Search for the cell housing the specified text and yield its [x, y] center coordinate. 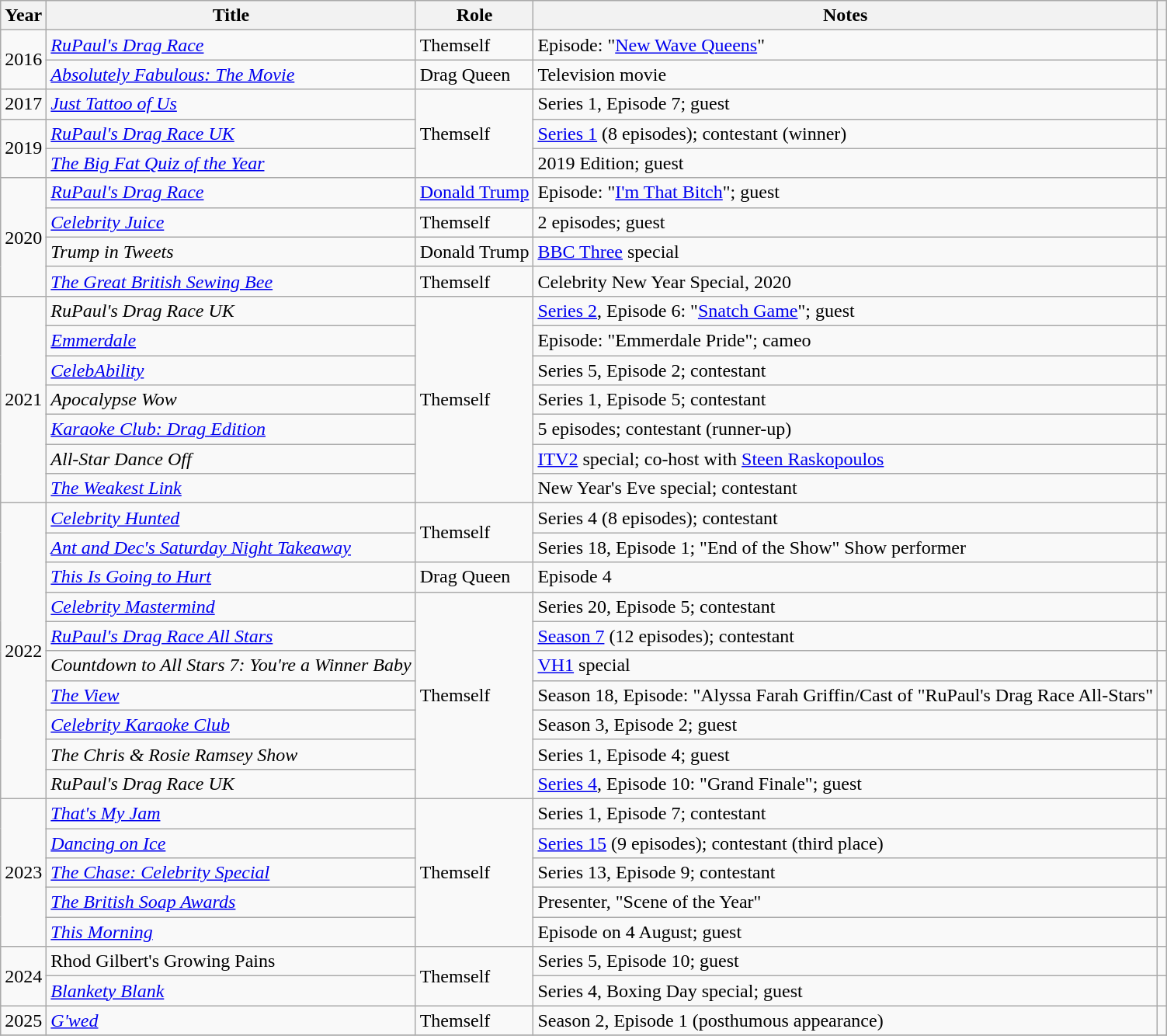
Title [231, 16]
Celebrity Juice [231, 222]
Season 3, Episode 2; guest [846, 725]
All-Star Dance Off [231, 459]
Series 13, Episode 9; contestant [846, 873]
Series 1 (8 episodes); contestant (winner) [846, 134]
Series 4, Episode 10: "Grand Finale"; guest [846, 784]
Apocalypse Wow [231, 400]
Episode 4 [846, 577]
Television movie [846, 75]
Emmerdale [231, 340]
Series 15 (9 episodes); contestant (third place) [846, 843]
2017 [23, 104]
Dancing on Ice [231, 843]
RuPaul's Drag Race All Stars [231, 636]
Series 18, Episode 1; "End of the Show" Show performer [846, 548]
ITV2 special; co-host with Steen Raskopoulos [846, 459]
2019 Edition; guest [846, 163]
Ant and Dec's Saturday Night Takeaway [231, 548]
Role [474, 16]
CelebAbility [231, 370]
2021 [23, 399]
The Big Fat Quiz of the Year [231, 163]
Series 1, Episode 7; contestant [846, 813]
BBC Three special [846, 252]
Series 4 (8 episodes); contestant [846, 518]
New Year's Eve special; contestant [846, 488]
2025 [23, 1020]
Year [23, 16]
The View [231, 695]
Celebrity Hunted [231, 518]
Season 7 (12 episodes); contestant [846, 636]
Notes [846, 16]
Episode on 4 August; guest [846, 932]
That's My Jam [231, 813]
2016 [23, 60]
G'wed [231, 1020]
Series 1, Episode 7; guest [846, 104]
Season 18, Episode: "Alyssa Farah Griffin/Cast of "RuPaul's Drag Race All-Stars" [846, 695]
Episode: "I'm That Bitch"; guest [846, 193]
Series 5, Episode 2; contestant [846, 370]
Series 5, Episode 10; guest [846, 961]
2024 [23, 976]
The Great British Sewing Bee [231, 281]
Presenter, "Scene of the Year" [846, 902]
Absolutely Fabulous: The Movie [231, 75]
2023 [23, 872]
Episode: "Emmerdale Pride"; cameo [846, 340]
Series 1, Episode 4; guest [846, 754]
Blankety Blank [231, 991]
Episode: "New Wave Queens" [846, 45]
Series 20, Episode 5; contestant [846, 607]
This Morning [231, 932]
The British Soap Awards [231, 902]
Countdown to All Stars 7: You're a Winner Baby [231, 666]
Karaoke Club: Drag Edition [231, 429]
2019 [23, 148]
Trump in Tweets [231, 252]
2022 [23, 651]
This Is Going to Hurt [231, 577]
Rhod Gilbert's Growing Pains [231, 961]
2 episodes; guest [846, 222]
Just Tattoo of Us [231, 104]
Celebrity Karaoke Club [231, 725]
The Chris & Rosie Ramsey Show [231, 754]
Series 2, Episode 6: "Snatch Game"; guest [846, 311]
VH1 special [846, 666]
Series 1, Episode 5; contestant [846, 400]
The Chase: Celebrity Special [231, 873]
2020 [23, 237]
Celebrity Mastermind [231, 607]
Series 4, Boxing Day special; guest [846, 991]
Celebrity New Year Special, 2020 [846, 281]
Season 2, Episode 1 (posthumous appearance) [846, 1020]
5 episodes; contestant (runner-up) [846, 429]
The Weakest Link [231, 488]
